Search for the cell housing the specified text and yield its [x, y] center coordinate. 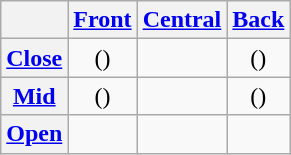
Front [102, 20]
Close [34, 58]
Central [182, 20]
Back [258, 20]
Mid [34, 96]
Open [34, 134]
